Identify which cell holds the provided text, then report its (x, y) central coordinate. 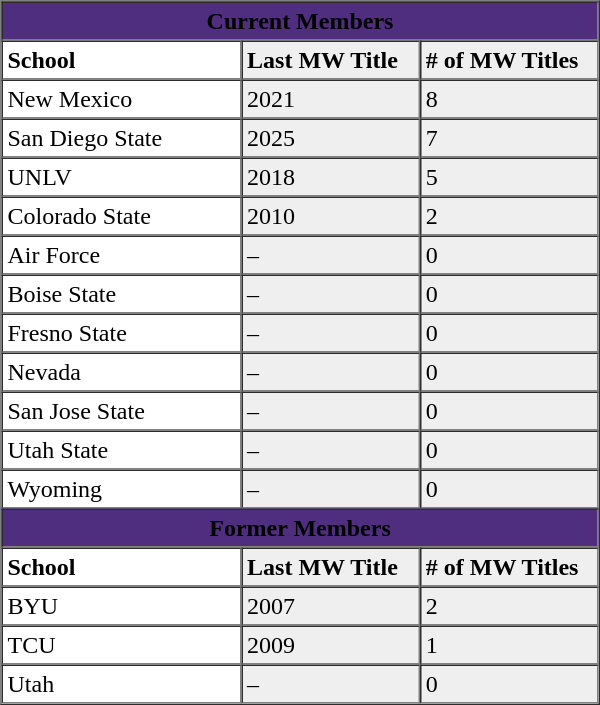
2025 (330, 138)
2018 (330, 178)
BYU (122, 606)
Fresno State (122, 334)
7 (510, 138)
2009 (330, 646)
Colorado State (122, 216)
Boise State (122, 294)
San Jose State (122, 412)
Utah State (122, 450)
Utah (122, 684)
TCU (122, 646)
5 (510, 178)
New Mexico (122, 100)
8 (510, 100)
2021 (330, 100)
Air Force (122, 256)
Former Members (300, 528)
2010 (330, 216)
Current Members (300, 22)
Nevada (122, 372)
2007 (330, 606)
UNLV (122, 178)
1 (510, 646)
San Diego State (122, 138)
Wyoming (122, 490)
